Output the (x, y) coordinate of the center of the cell containing the given text.  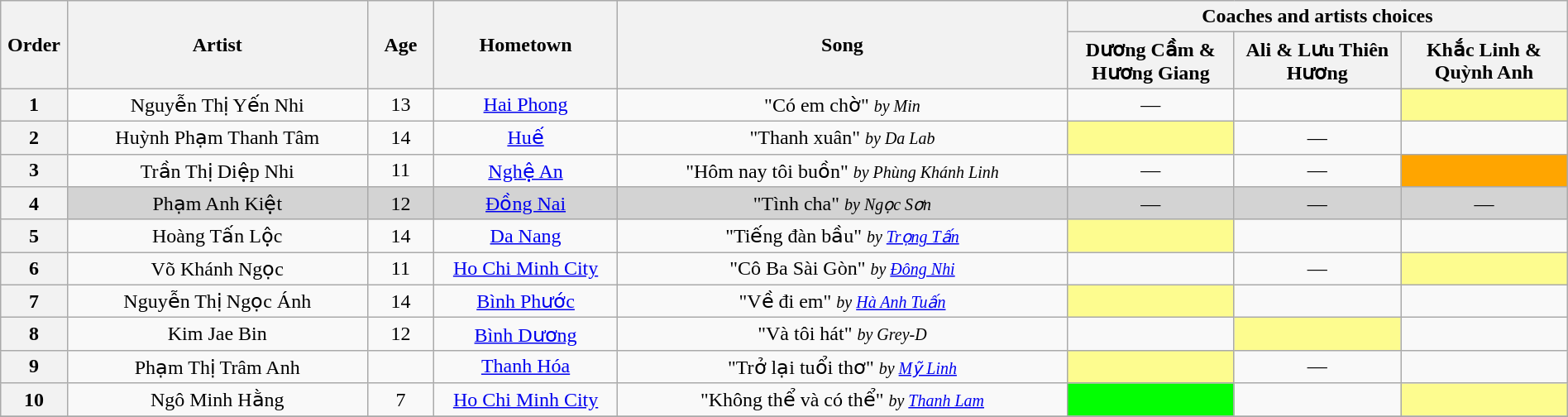
Huế (526, 137)
Hoàng Tấn Lộc (217, 236)
1 (35, 105)
Hai Phong (526, 105)
Bình Phước (526, 301)
Age (400, 45)
Võ Khánh Ngọc (217, 269)
"Thanh xuân" by Da Lab (842, 137)
4 (35, 204)
"Cô Ba Sài Gòn" by Đông Nhi (842, 269)
"Có em chờ" by Min (842, 105)
Phạm Anh Kiệt (217, 204)
Dương Cầm & Hương Giang (1151, 60)
Huỳnh Phạm Thanh Tâm (217, 137)
Da Nang (526, 236)
"Không thể và có thể" by Thanh Lam (842, 400)
Artist (217, 45)
13 (400, 105)
"Tình cha" by Ngọc Sơn (842, 204)
Trần Thị Diệp Nhi (217, 170)
Hometown (526, 45)
Phạm Thị Trâm Anh (217, 367)
Kim Jae Bin (217, 334)
"Trở lại tuổi thơ" by Mỹ Linh (842, 367)
Nghệ An (526, 170)
"Tiếng đàn bầu" by Trọng Tấn (842, 236)
Ali & Lưu Thiên Hương (1317, 60)
10 (35, 400)
8 (35, 334)
Bình Dương (526, 334)
Nguyễn Thị Ngọc Ánh (217, 301)
"Và tôi hát" by Grey-D (842, 334)
"Về đi em" by Hà Anh Tuấn (842, 301)
6 (35, 269)
"Hôm nay tôi buồn" by Phùng Khánh Linh (842, 170)
2 (35, 137)
Nguyễn Thị Yến Nhi (217, 105)
Song (842, 45)
Thanh Hóa (526, 367)
5 (35, 236)
Coaches and artists choices (1318, 17)
Order (35, 45)
9 (35, 367)
Khắc Linh & Quỳnh Anh (1484, 60)
Ngô Minh Hằng (217, 400)
3 (35, 170)
Đồng Nai (526, 204)
